From the cell containing the given text, extract its center point as (x, y) coordinate. 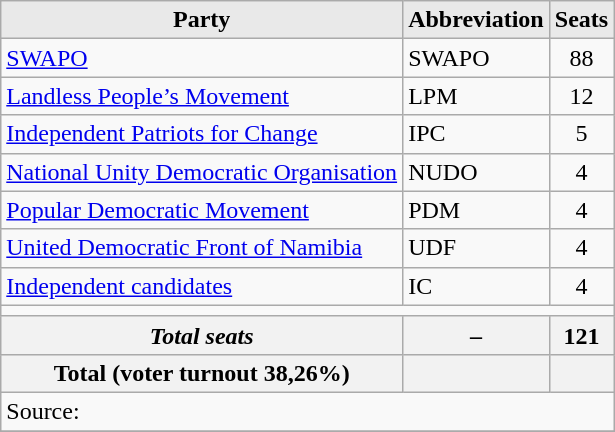
– (476, 335)
Independent candidates (202, 286)
Independent Patriots for Change (202, 134)
Popular Democratic Movement (202, 210)
UDF (476, 248)
121 (581, 335)
Total (voter turnout 38,26%) (202, 373)
Landless People’s Movement (202, 96)
National Unity Democratic Organisation (202, 172)
United Democratic Front of Namibia (202, 248)
IC (476, 286)
Party (202, 20)
Abbreviation (476, 20)
Seats (581, 20)
PDM (476, 210)
IPC (476, 134)
Source: (308, 411)
5 (581, 134)
NUDO (476, 172)
Total seats (202, 335)
LPM (476, 96)
88 (581, 58)
12 (581, 96)
